Detect which cell encompasses the target text, then output its [X, Y] center coordinate. 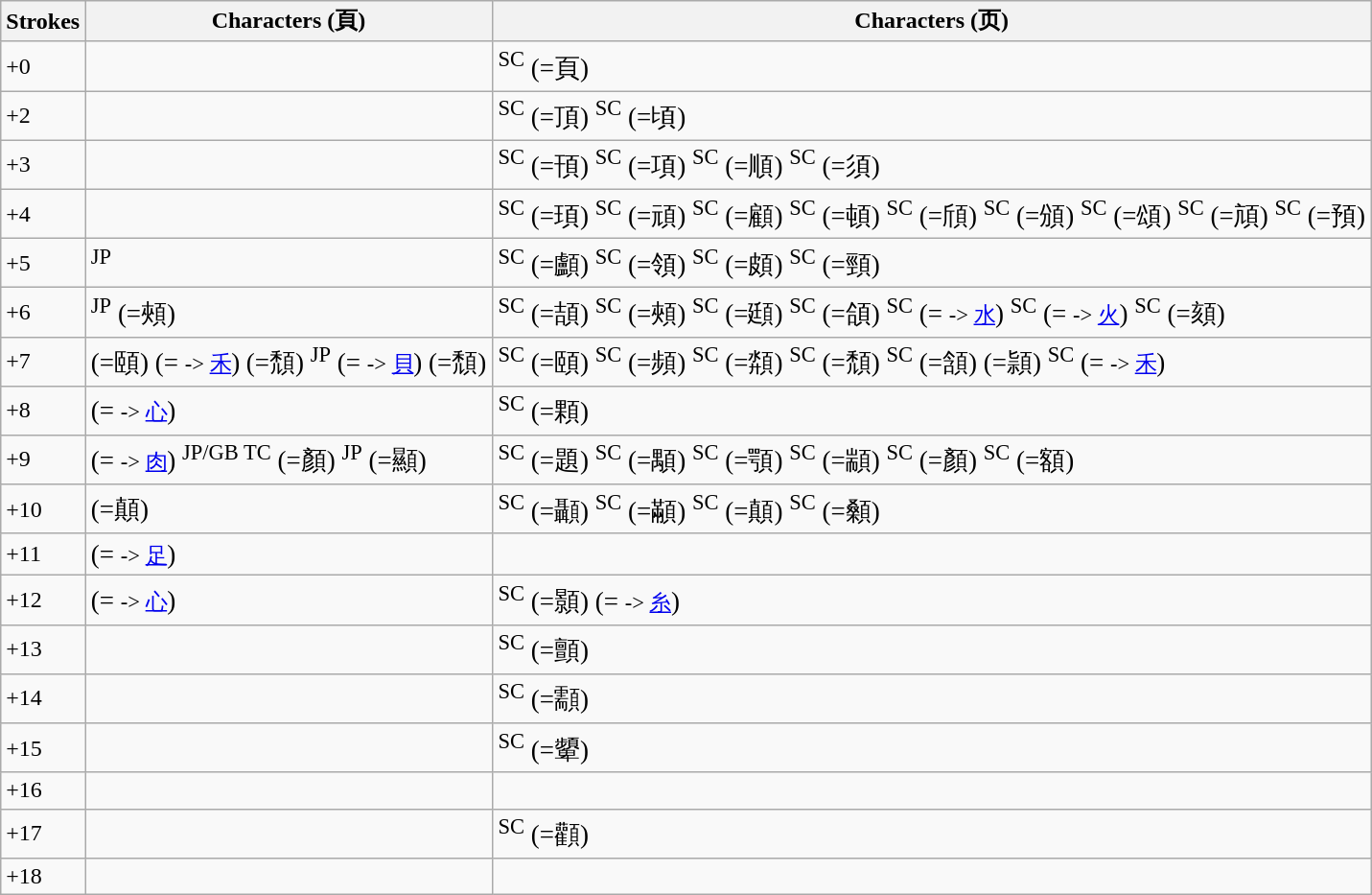
+18 [43, 876]
Characters (页) [932, 21]
+10 [43, 508]
+16 [43, 790]
SC (=頇) SC (=項) SC (=順) SC (=須) [932, 165]
+3 [43, 165]
SC (=顱) SC (=領) SC (=頗) SC (=頸) [932, 263]
SC (=頤) SC (=頻) SC (=頮) SC (=頹) SC (=頷) (=頴) SC (= -> 禾) [932, 361]
+7 [43, 361]
Strokes [43, 21]
+13 [43, 648]
(= -> 肉) JP/GB TC (=顏) JP (=顯) [290, 460]
+5 [43, 263]
+2 [43, 115]
SC (=頡) SC (=頰) SC (=頲) SC (=頜) SC (= -> 水) SC (= -> 火) SC (=頦) [932, 313]
+15 [43, 748]
+8 [43, 411]
SC (=題) SC (=顒) SC (=顎) SC (=顓) SC (=顏) SC (=額) [932, 460]
(=顛) [290, 508]
+12 [43, 601]
SC (=頁) [932, 65]
(=頤) (= -> 禾) (=頹) JP (= -> 貝) (=頹) [290, 361]
+14 [43, 698]
SC (=頊) SC (=頑) SC (=顧) SC (=頓) SC (=頎) SC (=頒) SC (=頌) SC (=頏) SC (=預) [932, 213]
JP (=頰) [290, 313]
(= -> 足) [290, 554]
JP [290, 263]
SC (=顴) [932, 833]
+11 [43, 554]
+0 [43, 65]
SC (=顰) [932, 748]
+17 [43, 833]
SC (=頂) SC (=頃) [932, 115]
SC (=顫) [932, 648]
SC (=顥) (= -> 糸) [932, 601]
Characters (頁) [290, 21]
SC (=顆) [932, 411]
+4 [43, 213]
SC (=顳) SC (=顢) SC (=顛) SC (=顙) [932, 508]
+9 [43, 460]
+6 [43, 313]
SC (=顬) [932, 698]
